From the cell containing the given text, extract its center point as (X, Y) coordinate. 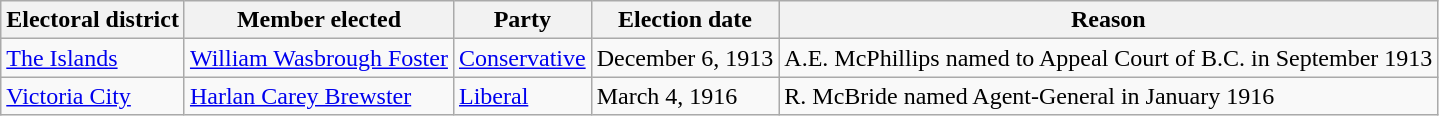
A.E. McPhillips named to Appeal Court of B.C. in September 1913 (1108, 58)
Harlan Carey Brewster (318, 96)
March 4, 1916 (685, 96)
Victoria City (93, 96)
R. McBride named Agent-General in January 1916 (1108, 96)
Electoral district (93, 20)
The Islands (93, 58)
Liberal (522, 96)
Election date (685, 20)
William Wasbrough Foster (318, 58)
Party (522, 20)
Reason (1108, 20)
Member elected (318, 20)
December 6, 1913 (685, 58)
Conservative (522, 58)
